Locate the cell with the specified text and output its [x, y] center coordinate. 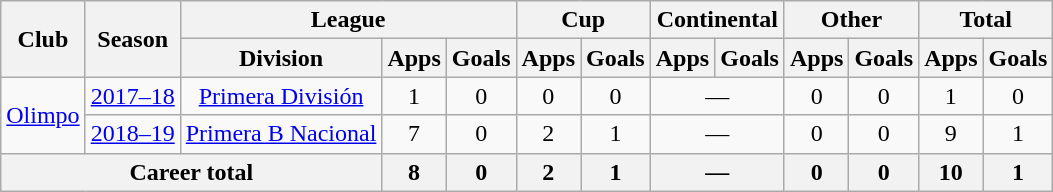
Continental [717, 20]
Division [281, 58]
2017–18 [132, 96]
Total [986, 20]
League [348, 20]
Olimpo [43, 115]
7 [414, 134]
Primera División [281, 96]
Primera B Nacional [281, 134]
Cup [583, 20]
Career total [192, 172]
2018–19 [132, 134]
9 [951, 134]
Club [43, 39]
Season [132, 39]
10 [951, 172]
Other [851, 20]
8 [414, 172]
